Scan for the cell matching the given text and deliver its (x, y) coordinate at center. 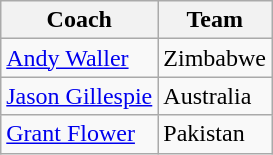
Coach (80, 20)
Zimbabwe (215, 58)
Grant Flower (80, 134)
Australia (215, 96)
Team (215, 20)
Jason Gillespie (80, 96)
Pakistan (215, 134)
Andy Waller (80, 58)
